Provide the (x, y) coordinate of the cell's center where the given text is located.  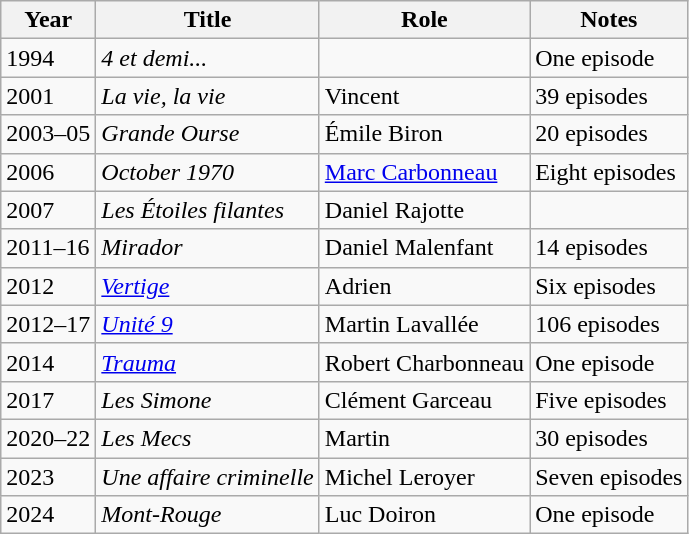
Mirador (208, 248)
Year (48, 20)
2020–22 (48, 438)
October 1970 (208, 172)
Les Simone (208, 400)
Title (208, 20)
Trauma (208, 362)
Role (424, 20)
4 et demi... (208, 58)
2006 (48, 172)
La vie, la vie (208, 96)
2003–05 (48, 134)
Michel Leroyer (424, 477)
2001 (48, 96)
2014 (48, 362)
Five episodes (609, 400)
Unité 9 (208, 324)
Seven episodes (609, 477)
2007 (48, 210)
2012–17 (48, 324)
39 episodes (609, 96)
Daniel Malenfant (424, 248)
2024 (48, 515)
Martin Lavallée (424, 324)
Les Étoiles filantes (208, 210)
1994 (48, 58)
Une affaire criminelle (208, 477)
Vincent (424, 96)
Clément Garceau (424, 400)
Émile Biron (424, 134)
Notes (609, 20)
106 episodes (609, 324)
Adrien (424, 286)
2023 (48, 477)
Six episodes (609, 286)
Martin (424, 438)
Marc Carbonneau (424, 172)
Les Mecs (208, 438)
Robert Charbonneau (424, 362)
Mont-Rouge (208, 515)
2012 (48, 286)
2017 (48, 400)
Eight episodes (609, 172)
Luc Doiron (424, 515)
2011–16 (48, 248)
Grande Ourse (208, 134)
Daniel Rajotte (424, 210)
20 episodes (609, 134)
Vertige (208, 286)
14 episodes (609, 248)
30 episodes (609, 438)
